Find where the given text appears and provide that cell's center as [X, Y] coordinate. 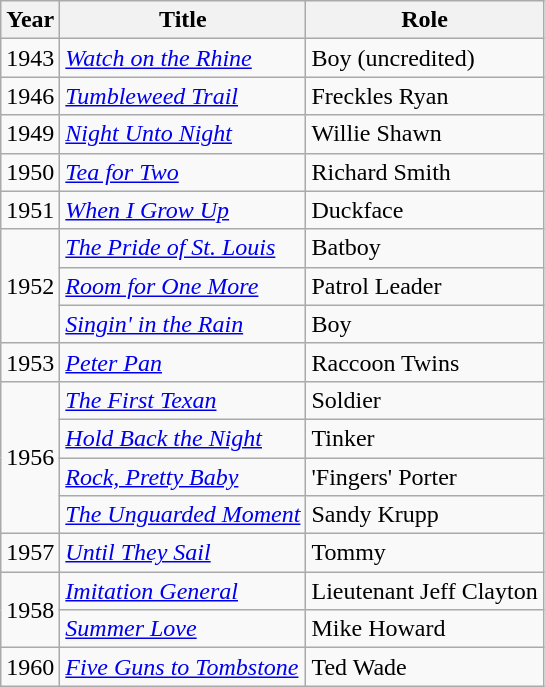
Sandy Krupp [424, 515]
Role [424, 20]
When I Grow Up [183, 210]
Mike Howard [424, 629]
Richard Smith [424, 172]
1956 [30, 457]
Room for One More [183, 286]
Ted Wade [424, 667]
1949 [30, 134]
Willie Shawn [424, 134]
1960 [30, 667]
1957 [30, 553]
Year [30, 20]
Night Unto Night [183, 134]
1958 [30, 610]
Patrol Leader [424, 286]
Singin' in the Rain [183, 324]
Five Guns to Tombstone [183, 667]
The First Texan [183, 400]
Hold Back the Night [183, 438]
The Unguarded Moment [183, 515]
Summer Love [183, 629]
Tea for Two [183, 172]
Tommy [424, 553]
Title [183, 20]
Until They Sail [183, 553]
Boy (uncredited) [424, 58]
Watch on the Rhine [183, 58]
Batboy [424, 248]
Tinker [424, 438]
Raccoon Twins [424, 362]
1953 [30, 362]
1950 [30, 172]
Tumbleweed Trail [183, 96]
Lieutenant Jeff Clayton [424, 591]
Soldier [424, 400]
Imitation General [183, 591]
Freckles Ryan [424, 96]
The Pride of St. Louis [183, 248]
Boy [424, 324]
Rock, Pretty Baby [183, 477]
'Fingers' Porter [424, 477]
1943 [30, 58]
Peter Pan [183, 362]
1951 [30, 210]
1946 [30, 96]
Duckface [424, 210]
1952 [30, 286]
